Extract the [X, Y] coordinate from the center of the cell holding the provided text.  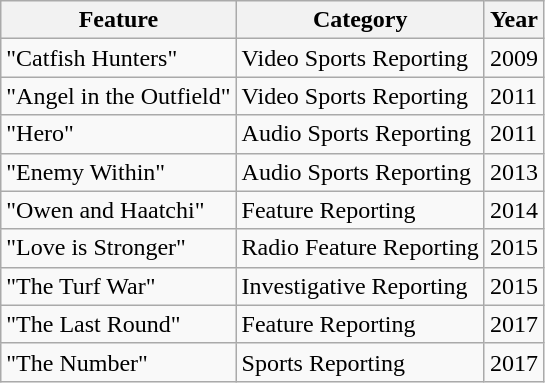
"Hero" [118, 134]
"Catfish Hunters" [118, 58]
"Love is Stronger" [118, 248]
"Angel in the Outfield" [118, 96]
"The Number" [118, 362]
Category [360, 20]
"The Last Round" [118, 324]
Year [514, 20]
2014 [514, 210]
Sports Reporting [360, 362]
"Owen and Haatchi" [118, 210]
2009 [514, 58]
"Enemy Within" [118, 172]
Radio Feature Reporting [360, 248]
2013 [514, 172]
Investigative Reporting [360, 286]
Feature [118, 20]
"The Turf War" [118, 286]
